Provide the (X, Y) coordinate of the cell's center where the given text is located.  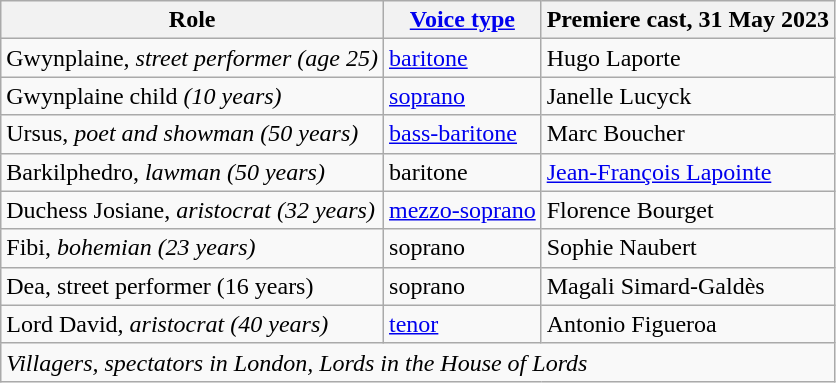
Antonio Figueroa (688, 324)
Villagers, spectators in London, Lords in the House of Lords (418, 362)
Florence Bourget (688, 210)
bass-baritone (463, 134)
Role (192, 20)
Marc Boucher (688, 134)
mezzo-soprano (463, 210)
Gwynplaine child (10 years) (192, 96)
Dea, street performer (16 years) (192, 286)
Voice type (463, 20)
Sophie Naubert (688, 248)
Fibi, bohemian (23 years) (192, 248)
Duchess Josiane, aristocrat (32 years) (192, 210)
Ursus, poet and showman (50 years) (192, 134)
Magali Simard-Galdès (688, 286)
Lord David, aristocrat (40 years) (192, 324)
Janelle Lucyck (688, 96)
Barkilphedro, lawman (50 years) (192, 172)
tenor (463, 324)
Hugo Laporte (688, 58)
Premiere cast, 31 May 2023 (688, 20)
Gwynplaine, street performer (age 25) (192, 58)
Jean-François Lapointe (688, 172)
